Identify which cell holds the provided text, then report its [X, Y] central coordinate. 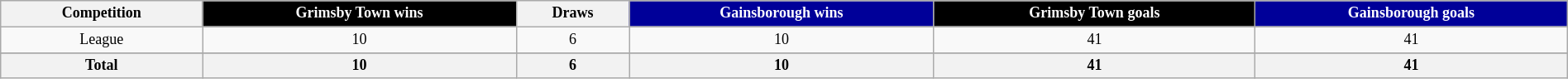
Competition [102, 13]
Total [102, 65]
Grimsby Town goals [1095, 13]
Draws [572, 13]
Grimsby Town wins [359, 13]
Gainsborough wins [782, 13]
Gainsborough goals [1412, 13]
League [102, 40]
